Return (X, Y) of the center of cell containing provided text 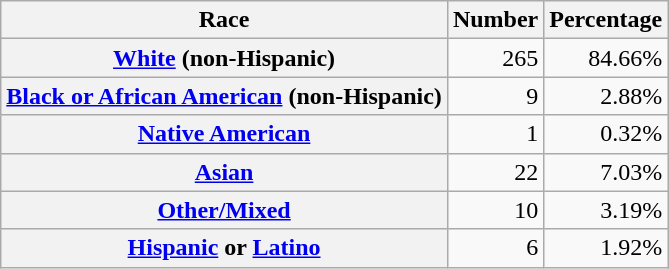
3.19% (606, 210)
Percentage (606, 20)
7.03% (606, 172)
2.88% (606, 96)
1 (495, 134)
84.66% (606, 58)
9 (495, 96)
Other/Mixed (224, 210)
1.92% (606, 248)
22 (495, 172)
0.32% (606, 134)
Race (224, 20)
Number (495, 20)
10 (495, 210)
Hispanic or Latino (224, 248)
Native American (224, 134)
265 (495, 58)
Asian (224, 172)
6 (495, 248)
White (non-Hispanic) (224, 58)
Black or African American (non-Hispanic) (224, 96)
